Capture the cell that displays the provided text and extract its (x, y) central coordinate. 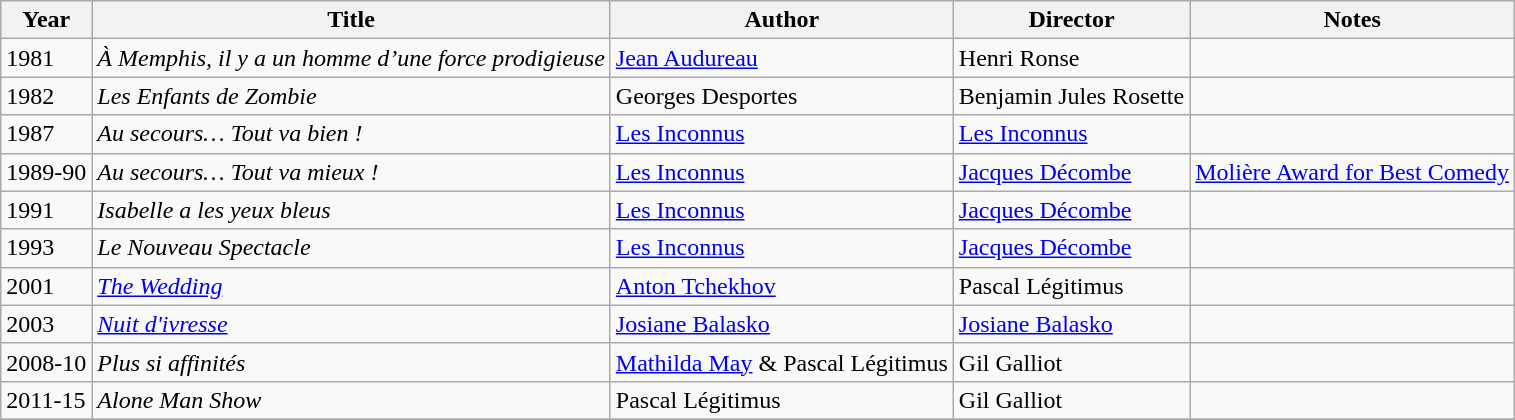
1993 (46, 248)
Title (352, 20)
Jean Audureau (782, 58)
Molière Award for Best Comedy (1352, 172)
2001 (46, 286)
Mathilda May & Pascal Légitimus (782, 362)
2003 (46, 324)
2008-10 (46, 362)
1981 (46, 58)
Benjamin Jules Rosette (1071, 96)
The Wedding (352, 286)
Au secours… Tout va bien ! (352, 134)
Isabelle a les yeux bleus (352, 210)
Director (1071, 20)
Alone Man Show (352, 400)
Les Enfants de Zombie (352, 96)
1991 (46, 210)
2011-15 (46, 400)
Anton Tchekhov (782, 286)
Georges Desportes (782, 96)
1989-90 (46, 172)
1987 (46, 134)
À Memphis, il y a un homme d’une force prodigieuse (352, 58)
Author (782, 20)
1982 (46, 96)
Le Nouveau Spectacle (352, 248)
Au secours… Tout va mieux ! (352, 172)
Notes (1352, 20)
Nuit d'ivresse (352, 324)
Year (46, 20)
Plus si affinités (352, 362)
Henri Ronse (1071, 58)
